Search for the cell housing the specified text and yield its [x, y] center coordinate. 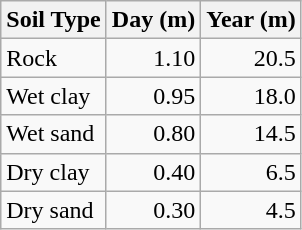
1.10 [153, 58]
20.5 [252, 58]
0.40 [153, 172]
14.5 [252, 134]
18.0 [252, 96]
4.5 [252, 210]
Dry sand [54, 210]
Day (m) [153, 20]
Rock [54, 58]
Wet sand [54, 134]
Wet clay [54, 96]
Year (m) [252, 20]
Soil Type [54, 20]
0.95 [153, 96]
0.30 [153, 210]
0.80 [153, 134]
6.5 [252, 172]
Dry clay [54, 172]
